Return (x, y) of the center of cell containing provided text 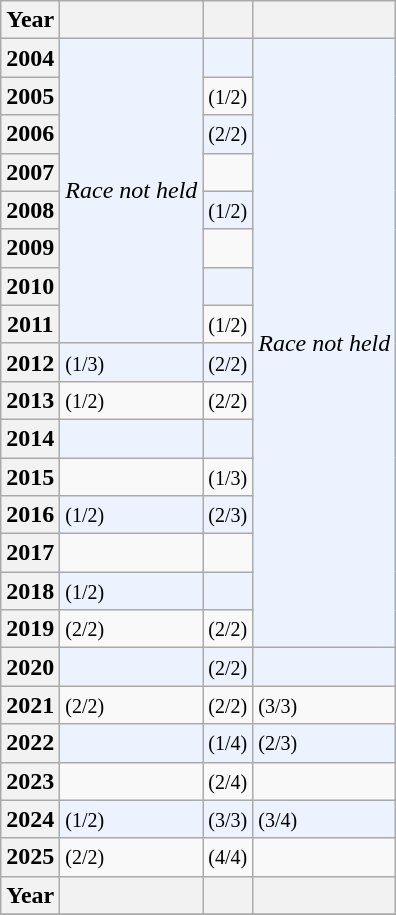
2005 (30, 96)
2019 (30, 629)
2011 (30, 324)
2009 (30, 248)
2020 (30, 667)
2021 (30, 705)
2024 (30, 819)
2010 (30, 286)
2012 (30, 362)
2016 (30, 515)
(1/4) (228, 743)
2018 (30, 591)
(4/4) (228, 857)
2008 (30, 210)
2013 (30, 400)
2006 (30, 134)
2007 (30, 172)
2014 (30, 438)
2004 (30, 58)
2023 (30, 781)
(2/4) (228, 781)
2022 (30, 743)
2025 (30, 857)
(3/4) (324, 819)
2015 (30, 477)
2017 (30, 553)
